Locate the cell with the specified text and output its [x, y] center coordinate. 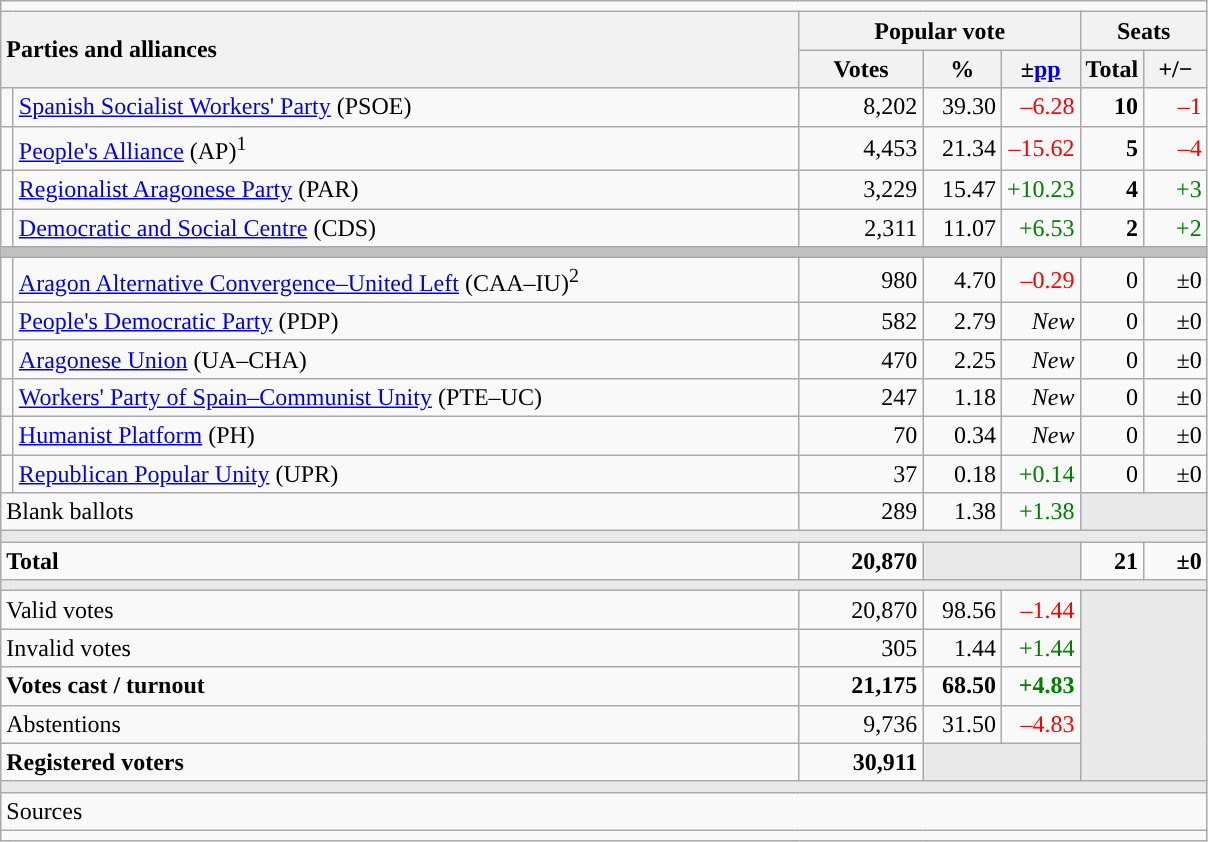
15.47 [962, 190]
39.30 [962, 107]
Regionalist Aragonese Party (PAR) [406, 190]
Humanist Platform (PH) [406, 435]
1.18 [962, 397]
–15.62 [1040, 148]
+/− [1176, 69]
305 [861, 648]
–0.29 [1040, 280]
2.25 [962, 359]
2 [1112, 228]
–4.83 [1040, 724]
0.34 [962, 435]
31.50 [962, 724]
2,311 [861, 228]
9,736 [861, 724]
1.44 [962, 648]
10 [1112, 107]
470 [861, 359]
+4.83 [1040, 686]
Spanish Socialist Workers' Party (PSOE) [406, 107]
Aragon Alternative Convergence–United Left (CAA–IU)2 [406, 280]
8,202 [861, 107]
Invalid votes [400, 648]
289 [861, 512]
+2 [1176, 228]
4.70 [962, 280]
Registered voters [400, 762]
Blank ballots [400, 512]
+1.38 [1040, 512]
±pp [1040, 69]
30,911 [861, 762]
People's Democratic Party (PDP) [406, 321]
247 [861, 397]
Abstentions [400, 724]
21,175 [861, 686]
Workers' Party of Spain–Communist Unity (PTE–UC) [406, 397]
0.18 [962, 474]
Votes [861, 69]
980 [861, 280]
–6.28 [1040, 107]
+10.23 [1040, 190]
Republican Popular Unity (UPR) [406, 474]
Votes cast / turnout [400, 686]
–1.44 [1040, 610]
Popular vote [940, 31]
21 [1112, 561]
Valid votes [400, 610]
Parties and alliances [400, 50]
582 [861, 321]
+3 [1176, 190]
% [962, 69]
–1 [1176, 107]
3,229 [861, 190]
2.79 [962, 321]
70 [861, 435]
68.50 [962, 686]
5 [1112, 148]
+1.44 [1040, 648]
4 [1112, 190]
1.38 [962, 512]
Democratic and Social Centre (CDS) [406, 228]
+0.14 [1040, 474]
4,453 [861, 148]
37 [861, 474]
+6.53 [1040, 228]
Aragonese Union (UA–CHA) [406, 359]
Seats [1144, 31]
Sources [604, 811]
21.34 [962, 148]
People's Alliance (AP)1 [406, 148]
–4 [1176, 148]
11.07 [962, 228]
98.56 [962, 610]
